Identify which cell holds the provided text, then report its [X, Y] central coordinate. 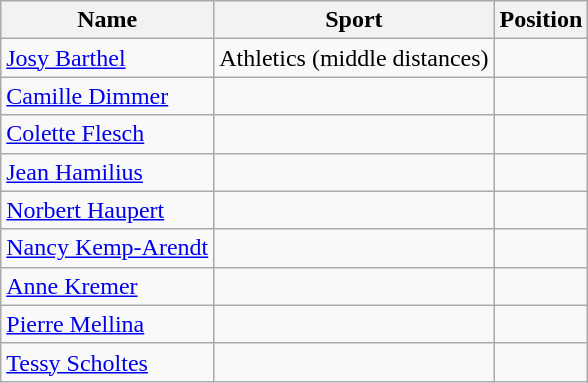
Sport [354, 20]
Jean Hamilius [108, 172]
Position [541, 20]
Pierre Mellina [108, 324]
Nancy Kemp-Arendt [108, 248]
Anne Kremer [108, 286]
Athletics (middle distances) [354, 58]
Name [108, 20]
Tessy Scholtes [108, 362]
Camille Dimmer [108, 96]
Colette Flesch [108, 134]
Josy Barthel [108, 58]
Norbert Haupert [108, 210]
